Detect which cell encompasses the target text, then output its [x, y] center coordinate. 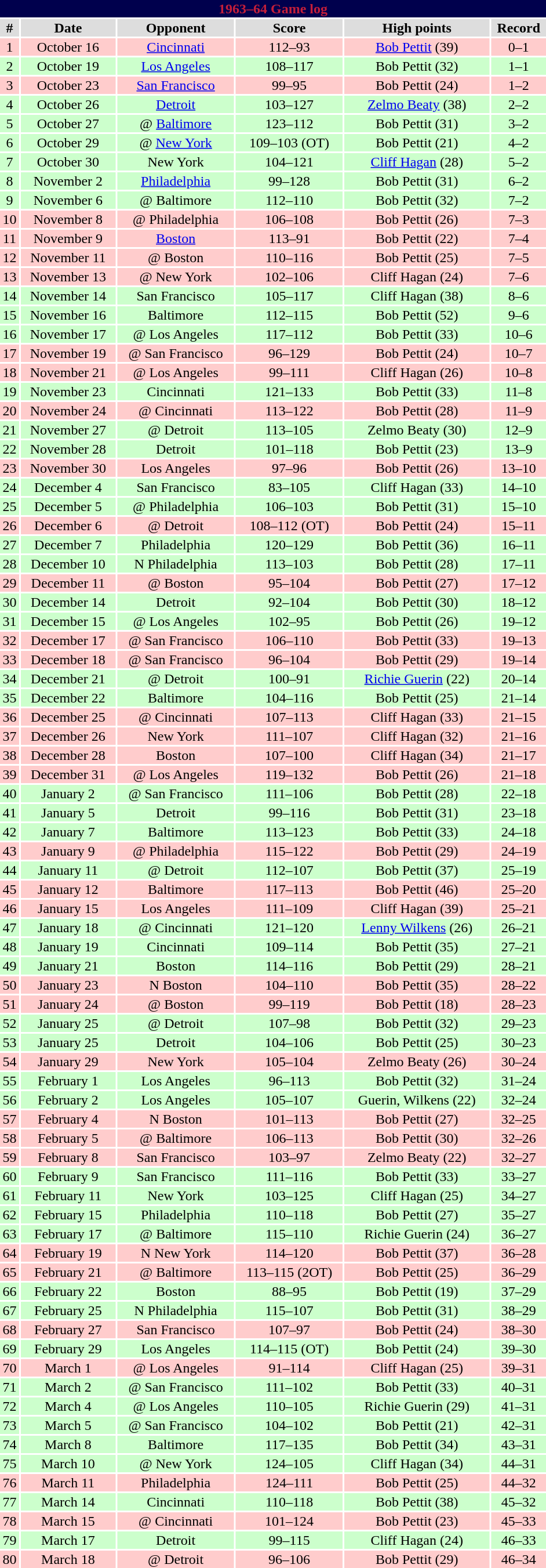
38 [9, 755]
96–106 [289, 1559]
March 10 [68, 1464]
January 23 [68, 985]
14–10 [519, 487]
91–114 [289, 1368]
December 4 [68, 487]
Bob Pettit (18) [417, 1004]
Cliff Hagan (38) [417, 296]
January 19 [68, 947]
50 [9, 985]
9–6 [519, 315]
113–122 [289, 411]
15–11 [519, 526]
112–107 [289, 870]
December 31 [68, 774]
28–22 [519, 985]
January 12 [68, 889]
February 17 [68, 1234]
December 25 [68, 717]
Score [289, 28]
104–102 [289, 1425]
73 [9, 1425]
January 7 [68, 832]
39–30 [519, 1349]
1 [9, 47]
March 17 [68, 1540]
28–23 [519, 1004]
December 11 [68, 583]
February 21 [68, 1272]
7 [9, 162]
Zelmo Beaty (26) [417, 1062]
November 19 [68, 353]
3 [9, 85]
80 [9, 1559]
December 28 [68, 755]
24–18 [519, 832]
111–116 [289, 1176]
6–2 [519, 181]
96–113 [289, 1081]
November 28 [68, 449]
February 8 [68, 1157]
115–110 [289, 1234]
February 1 [68, 1081]
63 [9, 1234]
Bob Pettit (22) [417, 238]
10 [9, 219]
December 26 [68, 736]
92–104 [289, 602]
112–115 [289, 315]
53 [9, 1042]
November 13 [68, 277]
76 [9, 1483]
October 29 [68, 143]
March 11 [68, 1483]
Opponent [176, 28]
110–116 [289, 258]
March 4 [68, 1406]
# [9, 28]
February 4 [68, 1119]
106–108 [289, 219]
November 23 [68, 392]
78 [9, 1521]
111–106 [289, 794]
105–107 [289, 1100]
64 [9, 1253]
11–9 [519, 411]
27–21 [519, 947]
69 [9, 1349]
113–103 [289, 564]
January 24 [68, 1004]
119–132 [289, 774]
35–27 [519, 1215]
0–1 [519, 47]
February 19 [68, 1253]
32–25 [519, 1119]
19 [9, 392]
104–106 [289, 1042]
Bob Pettit (19) [417, 1291]
4–2 [519, 143]
59 [9, 1157]
24–19 [519, 851]
January 15 [68, 908]
42–31 [519, 1425]
32 [9, 640]
October 23 [68, 85]
10–7 [519, 353]
Bob Pettit (52) [417, 315]
36–27 [519, 1234]
120–129 [289, 545]
18–12 [519, 602]
Bob Pettit (38) [417, 1502]
March 8 [68, 1444]
December 17 [68, 640]
19–14 [519, 660]
3–2 [519, 124]
77 [9, 1502]
88–95 [289, 1291]
123–112 [289, 124]
31–24 [519, 1081]
25 [9, 506]
December 7 [68, 545]
27 [9, 545]
44–32 [519, 1483]
December 10 [68, 564]
N New York [176, 1253]
March 15 [68, 1521]
104–116 [289, 698]
December 22 [68, 698]
99–111 [289, 372]
104–110 [289, 985]
November 16 [68, 315]
Cliff Hagan (26) [417, 372]
January 11 [68, 870]
99–116 [289, 813]
22–18 [519, 794]
113–105 [289, 430]
102–106 [289, 277]
November 21 [68, 372]
52 [9, 1023]
124–105 [289, 1464]
45 [9, 889]
29 [9, 583]
49 [9, 966]
6 [9, 143]
32–24 [519, 1100]
71 [9, 1387]
113–115 (2OT) [289, 1272]
51 [9, 1004]
Richie Guerin (24) [417, 1234]
37 [9, 736]
68 [9, 1330]
October 19 [68, 66]
56 [9, 1100]
43–31 [519, 1444]
7–6 [519, 277]
36–29 [519, 1272]
Cliff Hagan (39) [417, 908]
February 25 [68, 1310]
45–33 [519, 1521]
Richie Guerin (22) [417, 679]
46–33 [519, 1540]
November 27 [68, 430]
December 5 [68, 506]
104–121 [289, 162]
36–28 [519, 1253]
32–26 [519, 1138]
109–114 [289, 947]
29–23 [519, 1023]
November 2 [68, 181]
25–20 [519, 889]
48 [9, 947]
40 [9, 794]
February 22 [68, 1291]
103–125 [289, 1196]
November 30 [68, 468]
December 15 [68, 621]
13 [9, 277]
24 [9, 487]
37–29 [519, 1291]
21–17 [519, 755]
121–120 [289, 928]
17 [9, 353]
44–31 [519, 1464]
47 [9, 928]
Date [68, 28]
2–2 [519, 104]
20–14 [519, 679]
14 [9, 296]
7–3 [519, 219]
March 5 [68, 1425]
November 9 [68, 238]
Cliff Hagan (32) [417, 736]
107–100 [289, 755]
112–93 [289, 47]
99–115 [289, 1540]
61 [9, 1196]
28 [9, 564]
4 [9, 104]
5–2 [519, 162]
March 14 [68, 1502]
106–113 [289, 1138]
21–16 [519, 736]
121–133 [289, 392]
72 [9, 1406]
Lenny Wilkens (26) [417, 928]
Cliff Hagan (28) [417, 162]
1–1 [519, 66]
36 [9, 717]
December 18 [68, 660]
7–4 [519, 238]
41 [9, 813]
January 21 [68, 966]
Zelmo Beaty (30) [417, 430]
33 [9, 660]
35 [9, 698]
75 [9, 1464]
Zelmo Beaty (38) [417, 104]
96–129 [289, 353]
62 [9, 1215]
January 5 [68, 813]
1963–64 Game log [273, 9]
111–102 [289, 1387]
113–123 [289, 832]
66 [9, 1291]
28–21 [519, 966]
March 2 [68, 1387]
46–34 [519, 1559]
30–24 [519, 1062]
106–103 [289, 506]
114–120 [289, 1253]
99–119 [289, 1004]
22 [9, 449]
103–127 [289, 104]
55 [9, 1081]
15 [9, 315]
Richie Guerin (29) [417, 1406]
November 24 [68, 411]
December 14 [68, 602]
58 [9, 1138]
46 [9, 908]
99–128 [289, 181]
97–96 [289, 468]
8 [9, 181]
109–103 (OT) [289, 143]
February 15 [68, 1215]
16–11 [519, 545]
17–12 [519, 583]
124–111 [289, 1483]
111–107 [289, 736]
March 1 [68, 1368]
Bob Pettit (34) [417, 1444]
11–8 [519, 392]
November 17 [68, 334]
117–112 [289, 334]
99–95 [289, 85]
101–118 [289, 449]
January 9 [68, 851]
67 [9, 1310]
20 [9, 411]
19–13 [519, 640]
111–109 [289, 908]
83–105 [289, 487]
12 [9, 258]
101–113 [289, 1119]
34–27 [519, 1196]
43 [9, 851]
10–6 [519, 334]
December 6 [68, 526]
11 [9, 238]
112–110 [289, 200]
High points [417, 28]
30 [9, 602]
Bob Pettit (46) [417, 889]
44 [9, 870]
9 [9, 200]
21–18 [519, 774]
42 [9, 832]
30–23 [519, 1042]
79 [9, 1540]
October 16 [68, 47]
38–30 [519, 1330]
38–29 [519, 1310]
October 26 [68, 104]
November 14 [68, 296]
108–117 [289, 66]
117–113 [289, 889]
113–91 [289, 238]
57 [9, 1119]
105–117 [289, 296]
32–27 [519, 1157]
96–104 [289, 660]
19–12 [519, 621]
115–122 [289, 851]
February 5 [68, 1138]
21 [9, 430]
17–11 [519, 564]
107–113 [289, 717]
114–115 (OT) [289, 1349]
95–104 [289, 583]
117–135 [289, 1444]
33–27 [519, 1176]
Bob Pettit (36) [417, 545]
103–97 [289, 1157]
23 [9, 468]
25–19 [519, 870]
101–124 [289, 1521]
25–21 [519, 908]
12–9 [519, 430]
February 9 [68, 1176]
21–14 [519, 698]
13–10 [519, 468]
41–31 [519, 1406]
January 29 [68, 1062]
108–112 (OT) [289, 526]
7–5 [519, 258]
106–110 [289, 640]
1–2 [519, 85]
February 27 [68, 1330]
Record [519, 28]
October 30 [68, 162]
16 [9, 334]
February 29 [68, 1349]
Bob Pettit (39) [417, 47]
2 [9, 66]
70 [9, 1368]
107–98 [289, 1023]
10–8 [519, 372]
100–91 [289, 679]
November 8 [68, 219]
November 11 [68, 258]
31 [9, 621]
15–10 [519, 506]
18 [9, 372]
26–21 [519, 928]
5 [9, 124]
74 [9, 1444]
February 11 [68, 1196]
45–32 [519, 1502]
7–2 [519, 200]
November 6 [68, 200]
March 18 [68, 1559]
105–104 [289, 1062]
40–31 [519, 1387]
January 2 [68, 794]
34 [9, 679]
26 [9, 526]
39–31 [519, 1368]
Zelmo Beaty (22) [417, 1157]
65 [9, 1272]
13–9 [519, 449]
8–6 [519, 296]
60 [9, 1176]
110–105 [289, 1406]
115–107 [289, 1310]
21–15 [519, 717]
February 2 [68, 1100]
114–116 [289, 966]
October 27 [68, 124]
54 [9, 1062]
107–97 [289, 1330]
Guerin, Wilkens (22) [417, 1100]
23–18 [519, 813]
January 18 [68, 928]
December 21 [68, 679]
39 [9, 774]
102–95 [289, 621]
